From the cell containing the given text, extract its center point as [x, y] coordinate. 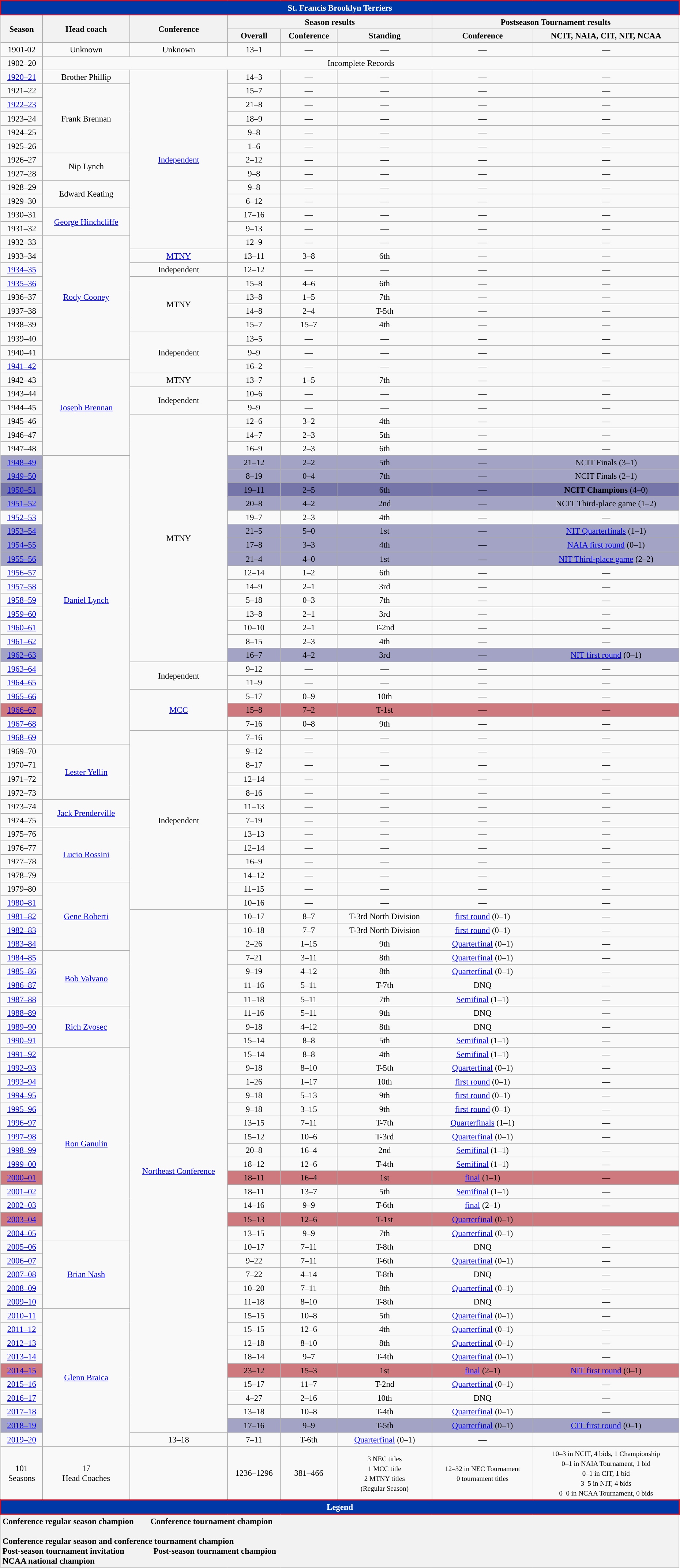
11–13 [254, 806]
5–18 [254, 600]
Frank Brennan [86, 119]
Overall [254, 36]
2–4 [309, 311]
NCIT Finals (3–1) [606, 463]
2002–03 [22, 1206]
Quarterfinals (1–1) [482, 1123]
9–22 [254, 1261]
5–17 [254, 697]
3–3 [309, 545]
T-3rd [385, 1137]
1974–75 [22, 820]
1949–50 [22, 476]
11–7 [309, 1384]
2006–07 [22, 1261]
1951–52 [22, 504]
Lester Yellin [86, 772]
1942–43 [22, 380]
1959–60 [22, 614]
2007–08 [22, 1274]
13–11 [254, 256]
12–32 in NEC Tournament0 tournament titles [482, 1473]
1952–53 [22, 518]
1994–95 [22, 1095]
3–11 [309, 958]
2010–11 [22, 1315]
10–3 in NCIT, 4 bids, 1 Championship 0–1 in NAIA Tournament, 1 bid 0–1 in CIT, 1 bid 3–5 in NIT, 4 bids 0–0 in NCAA Tournament, 0 bids [606, 1473]
1925–26 [22, 146]
1966–67 [22, 710]
11–15 [254, 889]
1962–63 [22, 655]
8–7 [309, 916]
Northeast Conference [179, 1171]
2003–04 [22, 1219]
2012–13 [22, 1343]
13–5 [254, 339]
8–17 [254, 765]
Gene Roberti [86, 916]
2016–17 [22, 1398]
15–3 [309, 1371]
0–3 [309, 600]
Glenn Braica [86, 1377]
Season results [330, 22]
1936–37 [22, 297]
0–9 [309, 697]
Joseph Brennan [86, 407]
1932–33 [22, 242]
NCIT Finals (2–1) [606, 476]
1930–31 [22, 215]
Jack Prenderville [86, 813]
8–16 [254, 793]
381–466 [309, 1473]
10–10 [254, 628]
CIT first round (0–1) [606, 1426]
NIT Quarterfinals (1–1) [606, 531]
7–22 [254, 1274]
1902–20 [22, 63]
Brian Nash [86, 1274]
NIT Third-place game (2–2) [606, 559]
15–12 [254, 1137]
1922–23 [22, 105]
14–8 [254, 311]
1986–87 [22, 985]
0–8 [309, 724]
1961–62 [22, 641]
9–7 [309, 1357]
2–12 [254, 160]
1–17 [309, 1082]
1992–93 [22, 1068]
1923–24 [22, 119]
3–15 [309, 1109]
1901-02 [22, 50]
1–2 [309, 572]
19–11 [254, 490]
21–5 [254, 531]
4–14 [309, 1274]
14–12 [254, 875]
1926–27 [22, 160]
14–3 [254, 77]
19–7 [254, 518]
2–26 [254, 944]
1948–49 [22, 463]
1991–92 [22, 1054]
1980–81 [22, 903]
1982–83 [22, 930]
1935–36 [22, 284]
2–16 [309, 1398]
Rody Cooney [86, 297]
1971–72 [22, 779]
NCIT, NAIA, CIT, NIT, NCAA [606, 36]
8–15 [254, 641]
1969–70 [22, 751]
1990–91 [22, 1040]
1987–88 [22, 999]
16–2 [254, 366]
1981–82 [22, 916]
1964–65 [22, 683]
1934–35 [22, 270]
2017–18 [22, 1412]
1997–98 [22, 1137]
3–8 [309, 256]
17Head Coaches [86, 1473]
1972–73 [22, 793]
Season [22, 29]
NCIT Third-place game (1–2) [606, 504]
7–7 [309, 930]
2005–06 [22, 1247]
MCC [179, 710]
final (1–1) [482, 1178]
2015–16 [22, 1384]
2019–20 [22, 1440]
1944–45 [22, 407]
1939–40 [22, 339]
12–9 [254, 242]
Incomplete Records [361, 63]
1953–54 [22, 531]
Ron Ganulin [86, 1143]
1963–64 [22, 669]
1958–59 [22, 600]
15–17 [254, 1384]
1970–71 [22, 765]
Daniel Lynch [86, 600]
4–27 [254, 1398]
1927–28 [22, 173]
Edward Keating [86, 194]
9–13 [254, 228]
1947–48 [22, 449]
21–8 [254, 105]
3 NEC titles1 MCC title2 MTNY titles(Regular Season) [385, 1473]
3–2 [309, 421]
14–9 [254, 586]
1931–32 [22, 228]
1989–90 [22, 1027]
18–9 [254, 119]
10–20 [254, 1288]
1977–78 [22, 862]
16–7 [254, 655]
2008–09 [22, 1288]
1941–42 [22, 366]
11–9 [254, 683]
1924–25 [22, 132]
9–19 [254, 972]
Lucio Rossini [86, 855]
1920–21 [22, 77]
Postseason Tournament results [555, 22]
1957–58 [22, 586]
5–0 [309, 531]
George Hinchcliffe [86, 222]
1984–85 [22, 958]
2018–19 [22, 1426]
Legend [340, 1507]
1983–84 [22, 944]
1967–68 [22, 724]
15–13 [254, 1219]
4–6 [309, 284]
1968–69 [22, 738]
7–19 [254, 820]
12–18 [254, 1343]
1938–39 [22, 325]
1928–29 [22, 187]
1998–99 [22, 1150]
1975–76 [22, 834]
1956–57 [22, 572]
Nip Lynch [86, 166]
Brother Phillip [86, 77]
4–0 [309, 559]
1945–46 [22, 421]
23–12 [254, 1371]
Rich Zvosec [86, 1026]
1999–00 [22, 1164]
5–13 [309, 1095]
1937–38 [22, 311]
1–6 [254, 146]
1946–47 [22, 435]
2–5 [309, 490]
18–12 [254, 1164]
1955–56 [22, 559]
2011–12 [22, 1329]
1–26 [254, 1082]
2009–10 [22, 1302]
1973–74 [22, 806]
Bob Valvano [86, 978]
1965–66 [22, 697]
St. Francis Brooklyn Terriers [340, 8]
1988–89 [22, 1013]
2001–02 [22, 1192]
NCIT Champions (4–0) [606, 490]
2000–01 [22, 1178]
13–13 [254, 834]
Standing [385, 36]
0–4 [309, 476]
21–12 [254, 463]
1921–22 [22, 91]
10–18 [254, 930]
1940–41 [22, 352]
17–8 [254, 545]
14–16 [254, 1206]
7–2 [309, 710]
1933–34 [22, 256]
13–1 [254, 50]
1236–1296 [254, 1473]
2–2 [309, 463]
1960–61 [22, 628]
1985–86 [22, 972]
21–4 [254, 559]
1996–97 [22, 1123]
Head coach [86, 29]
1943–44 [22, 394]
7–21 [254, 958]
NAIA first round (0–1) [606, 545]
1995–96 [22, 1109]
14–7 [254, 435]
18–14 [254, 1357]
1954–55 [22, 545]
101Seasons [22, 1473]
1979–80 [22, 889]
8–19 [254, 476]
1993–94 [22, 1082]
1950–51 [22, 490]
2014–15 [22, 1371]
1978–79 [22, 875]
2004–05 [22, 1233]
1929–30 [22, 201]
1–15 [309, 944]
10–16 [254, 903]
6–12 [254, 201]
1976–77 [22, 848]
2013–14 [22, 1357]
12–12 [254, 270]
